For the text-containing cell, return its midpoint in [X, Y] coordinate format. 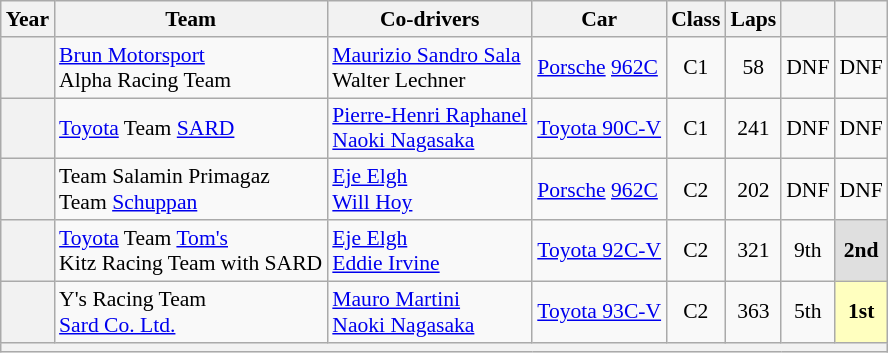
Toyota 93C-V [599, 312]
321 [753, 250]
Team Salamin Primagaz Team Schuppan [190, 190]
Toyota Team Tom's Kitz Racing Team with SARD [190, 250]
Eje Elgh Will Hoy [430, 190]
Brun Motorsport Alpha Racing Team [190, 68]
9th [808, 250]
Co-drivers [430, 19]
Class [696, 19]
2nd [862, 250]
Year [28, 19]
241 [753, 128]
Toyota 92C-V [599, 250]
Y's Racing Team Sard Co. Ltd. [190, 312]
Car [599, 19]
5th [808, 312]
58 [753, 68]
202 [753, 190]
Laps [753, 19]
Pierre-Henri Raphanel Naoki Nagasaka [430, 128]
363 [753, 312]
Eje Elgh Eddie Irvine [430, 250]
Toyota 90C-V [599, 128]
Team [190, 19]
Mauro Martini Naoki Nagasaka [430, 312]
1st [862, 312]
Toyota Team SARD [190, 128]
Maurizio Sandro Sala Walter Lechner [430, 68]
